Identify which cell holds the provided text, then report its (x, y) central coordinate. 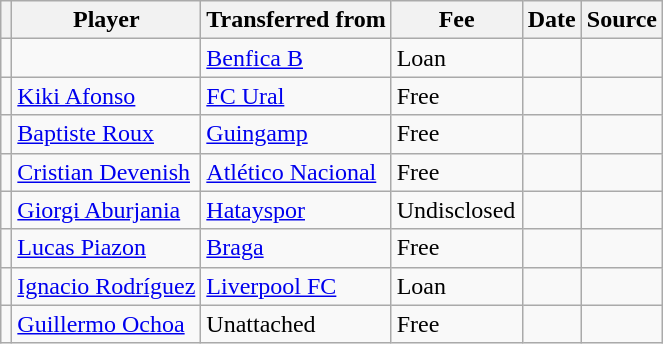
Atlético Nacional (296, 172)
Undisclosed (456, 210)
Kiki Afonso (106, 96)
Date (552, 20)
Transferred from (296, 20)
Source (622, 20)
Guingamp (296, 134)
Giorgi Aburjania (106, 210)
Cristian Devenish (106, 172)
Player (106, 20)
Lucas Piazon (106, 248)
Baptiste Roux (106, 134)
FC Ural (296, 96)
Liverpool FC (296, 286)
Braga (296, 248)
Guillermo Ochoa (106, 324)
Fee (456, 20)
Benfica B (296, 58)
Unattached (296, 324)
Hatayspor (296, 210)
Ignacio Rodríguez (106, 286)
